For the text-containing cell, return its midpoint in (x, y) coordinate format. 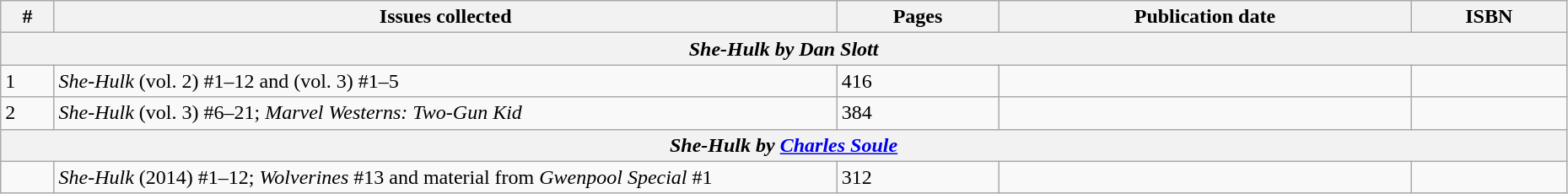
She-Hulk (vol. 2) #1–12 and (vol. 3) #1–5 (445, 81)
312 (918, 177)
Publication date (1205, 17)
416 (918, 81)
She-Hulk by Charles Soule (784, 145)
Issues collected (445, 17)
1 (27, 81)
She-Hulk (2014) #1–12; Wolverines #13 and material from Gwenpool Special #1 (445, 177)
ISBN (1489, 17)
She-Hulk by Dan Slott (784, 49)
She-Hulk (vol. 3) #6–21; Marvel Westerns: Two-Gun Kid (445, 113)
Pages (918, 17)
2 (27, 113)
# (27, 17)
384 (918, 113)
